Identify which cell holds the provided text, then report its [x, y] central coordinate. 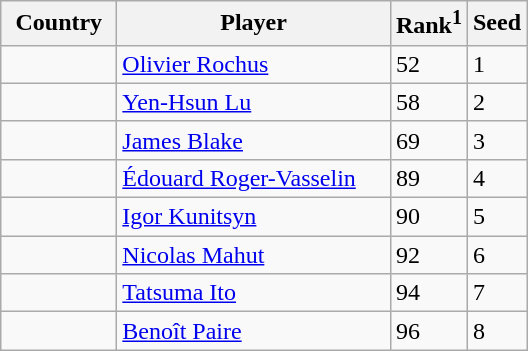
Rank1 [428, 24]
52 [428, 64]
8 [496, 331]
90 [428, 217]
Igor Kunitsyn [254, 217]
69 [428, 140]
92 [428, 255]
Édouard Roger-Vasselin [254, 178]
Seed [496, 24]
Tatsuma Ito [254, 293]
1 [496, 64]
James Blake [254, 140]
89 [428, 178]
6 [496, 255]
Yen-Hsun Lu [254, 102]
Olivier Rochus [254, 64]
3 [496, 140]
Player [254, 24]
58 [428, 102]
5 [496, 217]
4 [496, 178]
Nicolas Mahut [254, 255]
7 [496, 293]
94 [428, 293]
Benoît Paire [254, 331]
Country [59, 24]
96 [428, 331]
2 [496, 102]
